Provide the (X, Y) coordinate of the cell's center where the given text is located.  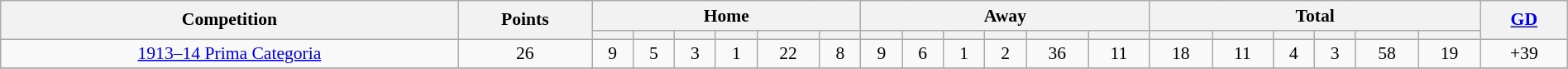
1913–14 Prima Categoria (230, 53)
58 (1387, 53)
18 (1181, 53)
Total (1315, 16)
Points (525, 20)
GD (1523, 20)
8 (840, 53)
22 (788, 53)
6 (923, 53)
+39 (1523, 53)
26 (525, 53)
19 (1450, 53)
Home (726, 16)
Competition (230, 20)
4 (1293, 53)
5 (654, 53)
36 (1058, 53)
2 (1006, 53)
Away (1006, 16)
